Find where the given text appears and provide that cell's center as (X, Y) coordinate. 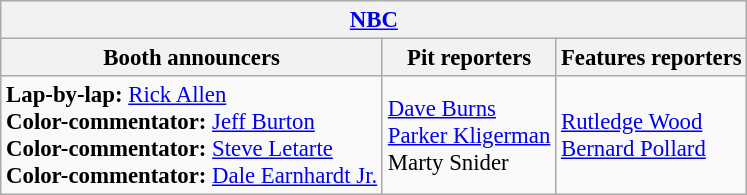
Rutledge WoodBernard Pollard (652, 136)
Dave BurnsParker KligermanMarty Snider (468, 136)
Pit reporters (468, 58)
Features reporters (652, 58)
Lap-by-lap: Rick AllenColor-commentator: Jeff BurtonColor-commentator: Steve LetarteColor-commentator: Dale Earnhardt Jr. (192, 136)
Booth announcers (192, 58)
NBC (374, 20)
